Output the [x, y] coordinate of the center of the cell containing the given text.  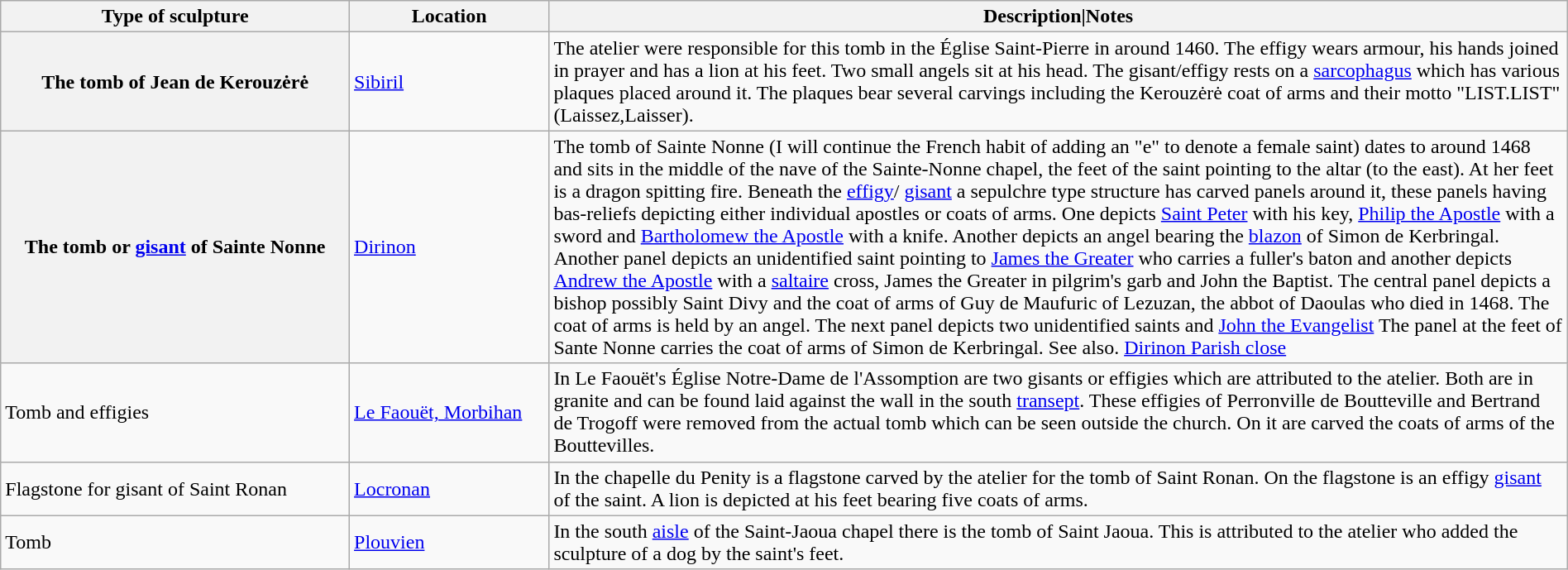
The tomb or gisant of Sainte Nonne [175, 247]
Tomb and effigies [175, 412]
Dirinon [450, 247]
Flagstone for gisant of Saint Ronan [175, 488]
Locronan [450, 488]
Le Faouët, Morbihan [450, 412]
Location [450, 17]
Sibiril [450, 81]
The tomb of Jean de Kerouzėrė [175, 81]
Plouvien [450, 543]
Type of sculpture [175, 17]
Description|Notes [1059, 17]
Tomb [175, 543]
